Identify which cell holds the provided text, then report its [x, y] central coordinate. 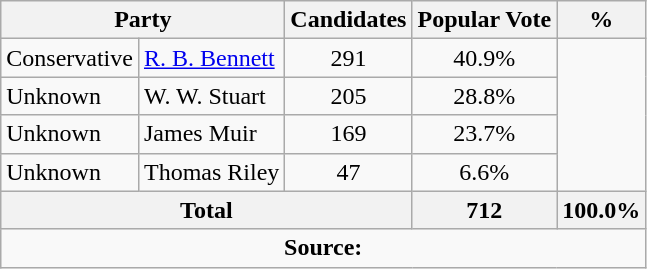
W. W. Stuart [211, 96]
291 [348, 58]
Thomas Riley [211, 172]
169 [348, 134]
Conservative [70, 58]
40.9% [484, 58]
100.0% [602, 210]
% [602, 20]
Source: [324, 248]
28.8% [484, 96]
Popular Vote [484, 20]
205 [348, 96]
R. B. Bennett [211, 58]
712 [484, 210]
James Muir [211, 134]
Party [143, 20]
Candidates [348, 20]
6.6% [484, 172]
47 [348, 172]
23.7% [484, 134]
Total [206, 210]
